Pinpoint the cell where the given text exists, returning its (X, Y) midpoint coordinate. 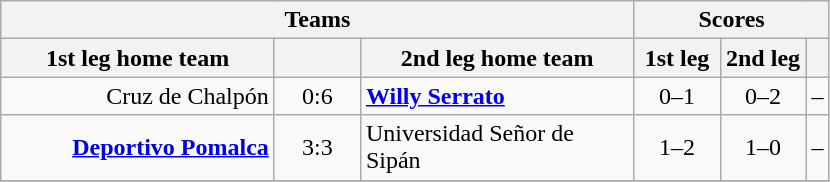
Scores (732, 20)
1st leg (677, 58)
Cruz de Chalpón (138, 96)
0–2 (763, 96)
0:6 (317, 96)
Deportivo Pomalca (138, 148)
2nd leg (763, 58)
Universidad Señor de Sipán (497, 148)
1–0 (763, 148)
3:3 (317, 148)
0–1 (677, 96)
1st leg home team (138, 58)
Willy Serrato (497, 96)
1–2 (677, 148)
Teams (318, 20)
2nd leg home team (497, 58)
